Find where the given text appears and provide that cell's center as [x, y] coordinate. 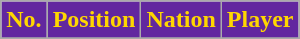
Nation [181, 20]
No. [24, 20]
Position [94, 20]
Player [260, 20]
